Capture the cell that displays the provided text and extract its (X, Y) central coordinate. 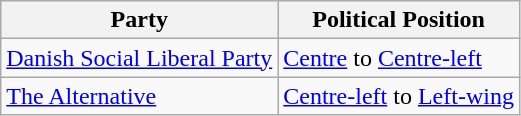
The Alternative (140, 96)
Centre-left to Left-wing (399, 96)
Danish Social Liberal Party (140, 58)
Party (140, 20)
Centre to Centre-left (399, 58)
Political Position (399, 20)
